Return the (X, Y) coordinate for the center point of the cell that contains the specified text.  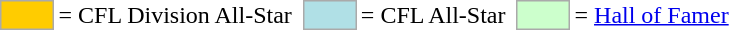
= CFL Division All-Star (175, 15)
= CFL All-Star (433, 15)
